Find where the given text appears and provide that cell's center as [x, y] coordinate. 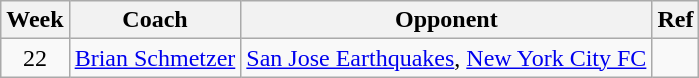
Opponent [446, 20]
22 [35, 58]
Brian Schmetzer [155, 58]
Coach [155, 20]
Ref [676, 20]
San Jose Earthquakes, New York City FC [446, 58]
Week [35, 20]
